Provide the [X, Y] coordinate of the cell's center where the given text is located.  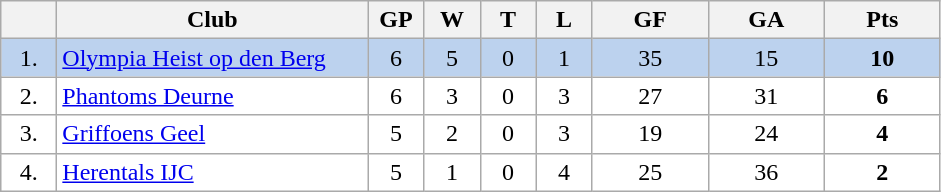
15 [766, 58]
24 [766, 134]
1. [29, 58]
GP [396, 20]
19 [650, 134]
Club [212, 20]
31 [766, 96]
36 [766, 172]
Phantoms Deurne [212, 96]
4. [29, 172]
Olympia Heist op den Berg [212, 58]
3. [29, 134]
35 [650, 58]
Pts [882, 20]
GF [650, 20]
W [452, 20]
Herentals IJC [212, 172]
L [564, 20]
T [508, 20]
25 [650, 172]
10 [882, 58]
27 [650, 96]
GA [766, 20]
Griffoens Geel [212, 134]
2. [29, 96]
